Output the (x, y) coordinate of the center of the cell containing the given text.  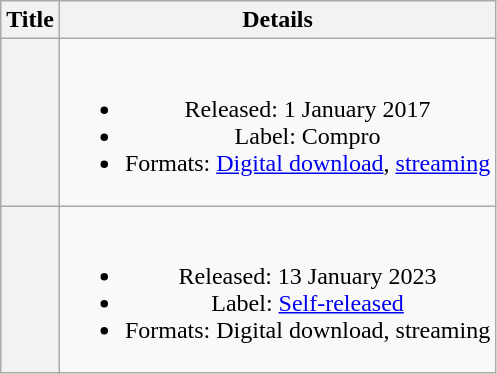
Title (30, 20)
Released: 13 January 2023Label: Self-releasedFormats: Digital download, streaming (277, 290)
Details (277, 20)
Released: 1 January 2017Label: ComproFormats: Digital download, streaming (277, 122)
